Pinpoint the cell where the given text exists, returning its (x, y) midpoint coordinate. 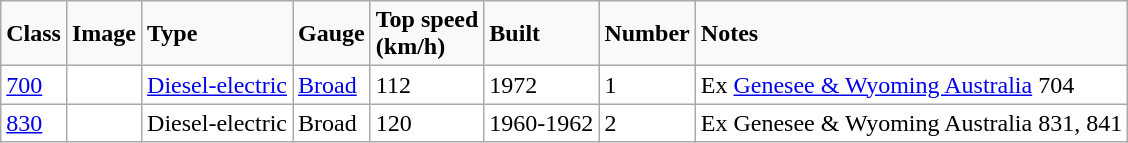
Top speed(km/h) (427, 34)
Gauge (332, 34)
Built (542, 34)
1 (647, 85)
700 (34, 85)
2 (647, 123)
Number (647, 34)
120 (427, 123)
Ex Genesee & Wyoming Australia 704 (911, 85)
1960-1962 (542, 123)
Notes (911, 34)
Ex Genesee & Wyoming Australia 831, 841 (911, 123)
1972 (542, 85)
Class (34, 34)
Type (218, 34)
Image (104, 34)
112 (427, 85)
830 (34, 123)
